Detect which cell encompasses the target text, then output its (x, y) center coordinate. 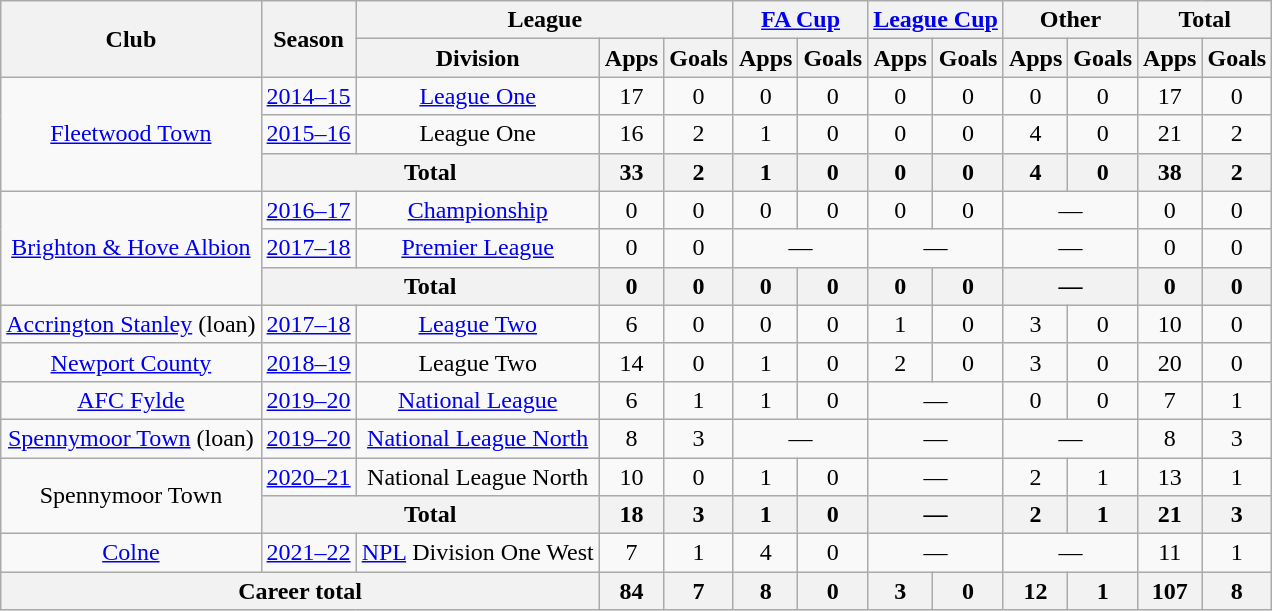
12 (1035, 591)
14 (631, 362)
2018–19 (308, 362)
FA Cup (800, 20)
Career total (300, 591)
20 (1170, 362)
Season (308, 39)
Championship (478, 210)
2016–17 (308, 210)
Spennymoor Town (131, 496)
NPL Division One West (478, 553)
16 (631, 134)
Fleetwood Town (131, 134)
League Cup (936, 20)
AFC Fylde (131, 400)
National League (478, 400)
Colne (131, 553)
13 (1170, 477)
2014–15 (308, 96)
Division (478, 58)
Accrington Stanley (loan) (131, 324)
2021–22 (308, 553)
107 (1170, 591)
Premier League (478, 248)
League (544, 20)
2015–16 (308, 134)
Spennymoor Town (loan) (131, 438)
2020–21 (308, 477)
Newport County (131, 362)
18 (631, 515)
Club (131, 39)
Brighton & Hove Albion (131, 248)
11 (1170, 553)
84 (631, 591)
33 (631, 172)
Other (1070, 20)
38 (1170, 172)
